Find where the given text appears and provide that cell's center as [X, Y] coordinate. 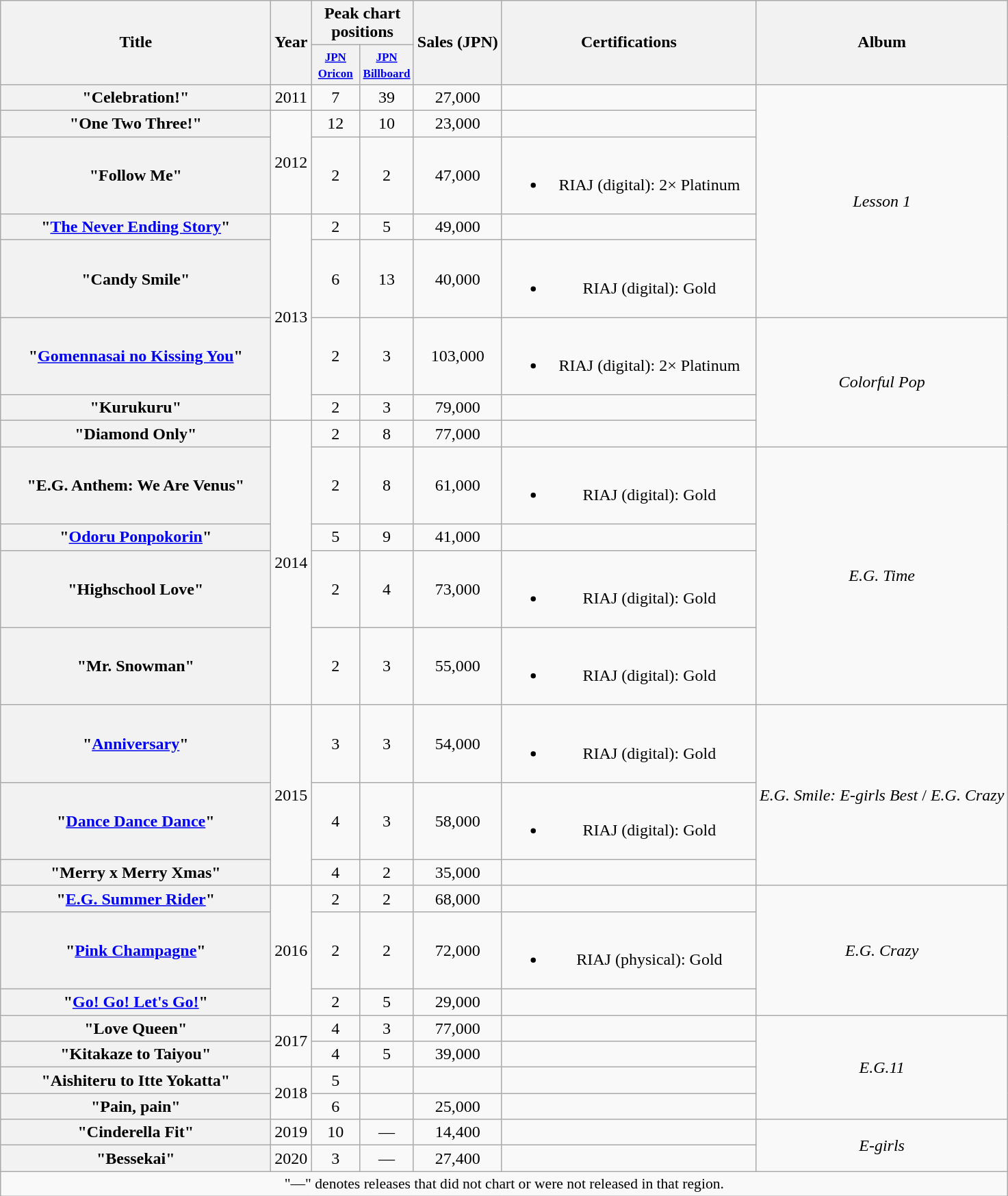
"Dance Dance Dance" [135, 821]
58,000 [457, 821]
2015 [292, 795]
Certifications [628, 42]
"Merry x Merry Xmas" [135, 872]
"Pink Champagne" [135, 950]
Album [881, 42]
"Follow Me" [135, 175]
Year [292, 42]
103,000 [457, 356]
49,000 [457, 227]
25,000 [457, 1106]
"—" denotes releases that did not chart or were not released in that region. [504, 1184]
Sales (JPN) [457, 42]
"The Never Ending Story" [135, 227]
"Pain, pain" [135, 1106]
2019 [292, 1132]
29,000 [457, 1002]
"E.G. Summer Rider" [135, 898]
"E.G. Anthem: We Are Venus" [135, 486]
"Mr. Snowman" [135, 666]
E.G. Time [881, 576]
39 [387, 97]
2018 [292, 1093]
68,000 [457, 898]
41,000 [457, 537]
9 [387, 537]
RIAJ (physical): Gold [628, 950]
2013 [292, 317]
79,000 [457, 408]
27,400 [457, 1158]
72,000 [457, 950]
Title [135, 42]
35,000 [457, 872]
2011 [292, 97]
7 [335, 97]
47,000 [457, 175]
E.G.11 [881, 1067]
"Aishiteru to Itte Yokatta" [135, 1080]
Colorful Pop [881, 382]
40,000 [457, 279]
"Kurukuru" [135, 408]
23,000 [457, 124]
2016 [292, 950]
"Go! Go! Let's Go!" [135, 1002]
13 [387, 279]
"Bessekai" [135, 1158]
"Gomennasai no Kissing You" [135, 356]
"Odoru Ponpokorin" [135, 537]
73,000 [457, 588]
54,000 [457, 743]
61,000 [457, 486]
E.G. Smile: E-girls Best / E.G. Crazy [881, 795]
"Anniversary" [135, 743]
JPNBillboard [387, 65]
"Love Queen" [135, 1028]
"Candy Smile" [135, 279]
2014 [292, 562]
2017 [292, 1041]
"Cinderella Fit" [135, 1132]
"Kitakaze to Taiyou" [135, 1054]
"One Two Three!" [135, 124]
"Celebration!" [135, 97]
39,000 [457, 1054]
12 [335, 124]
Lesson 1 [881, 200]
2012 [292, 163]
55,000 [457, 666]
27,000 [457, 97]
14,400 [457, 1132]
E.G. Crazy [881, 950]
"Highschool Love" [135, 588]
2020 [292, 1158]
Peak chart positions [363, 23]
"Diamond Only" [135, 434]
JPNOricon [335, 65]
E-girls [881, 1145]
